Identify which cell holds the provided text, then report its [x, y] central coordinate. 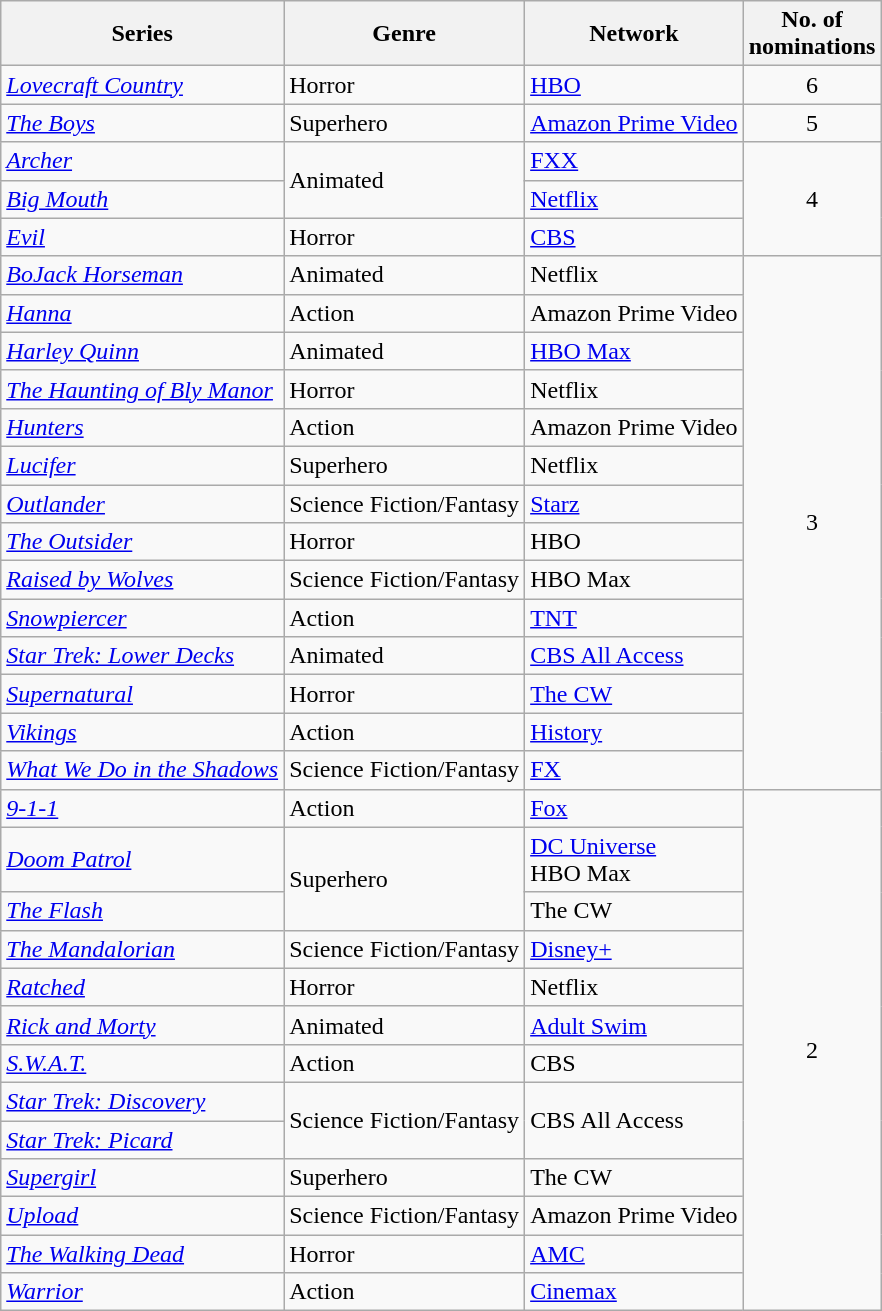
6 [812, 85]
9-1-1 [142, 808]
Supergirl [142, 1178]
Star Trek: Discovery [142, 1101]
Network [634, 34]
AMC [634, 1254]
S.W.A.T. [142, 1063]
Lovecraft Country [142, 85]
Star Trek: Lower Decks [142, 656]
Upload [142, 1216]
4 [812, 199]
Hanna [142, 313]
Outlander [142, 503]
2 [812, 1050]
The Haunting of Bly Manor [142, 389]
Doom Patrol [142, 860]
Star Trek: Picard [142, 1139]
Archer [142, 161]
The Boys [142, 123]
5 [812, 123]
Supernatural [142, 694]
Genre [404, 34]
Ratched [142, 987]
The Outsider [142, 542]
Cinemax [634, 1292]
The Flash [142, 911]
Rick and Morty [142, 1025]
No. ofnominations [812, 34]
Disney+ [634, 949]
Evil [142, 237]
Fox [634, 808]
Starz [634, 503]
History [634, 732]
DC UniverseHBO Max [634, 860]
Adult Swim [634, 1025]
TNT [634, 618]
The Mandalorian [142, 949]
Warrior [142, 1292]
The Walking Dead [142, 1254]
Harley Quinn [142, 351]
BoJack Horseman [142, 275]
Hunters [142, 427]
FXX [634, 161]
Big Mouth [142, 199]
3 [812, 522]
Lucifer [142, 465]
Vikings [142, 732]
FX [634, 770]
Snowpiercer [142, 618]
Raised by Wolves [142, 580]
Series [142, 34]
What We Do in the Shadows [142, 770]
